Determine the (X, Y) coordinate at the center of the cell enclosing the given text.  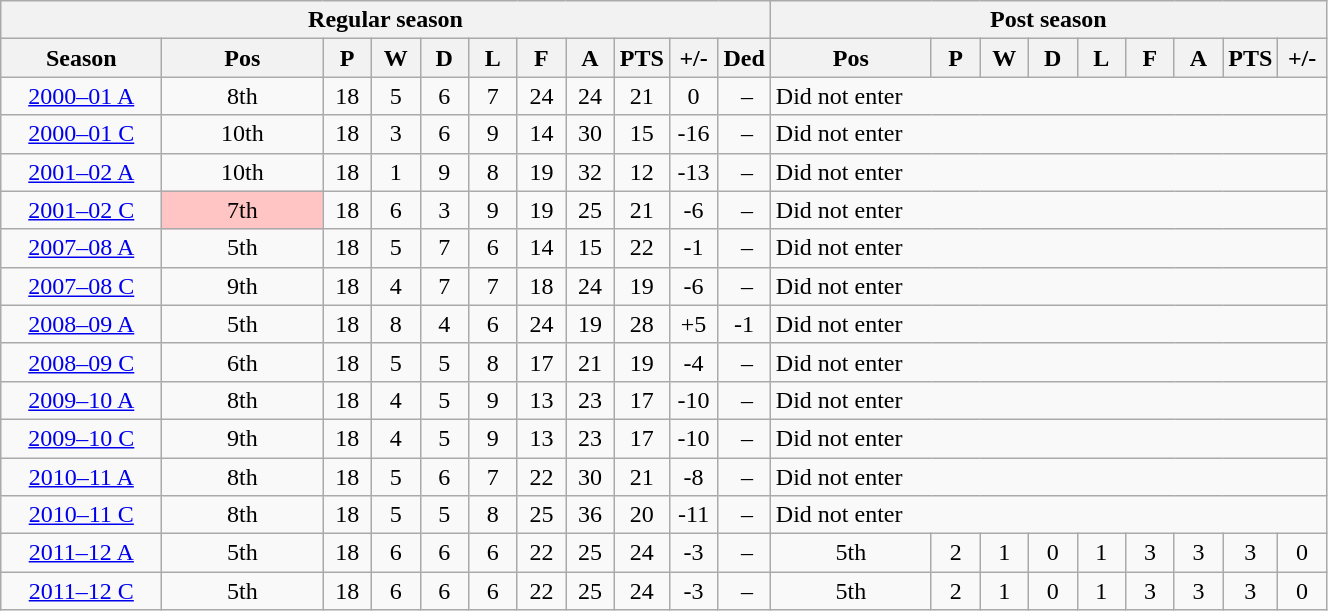
36 (590, 515)
Regular season (386, 20)
-11 (694, 515)
2009–10 C (82, 438)
7th (242, 210)
20 (642, 515)
-4 (694, 362)
28 (642, 324)
6th (242, 362)
Post season (1048, 20)
Ded (744, 58)
12 (642, 172)
2010–11 C (82, 515)
Season (82, 58)
-16 (694, 134)
2001–02 A (82, 172)
2008–09 A (82, 324)
-8 (694, 477)
2008–09 C (82, 362)
2007–08 C (82, 286)
32 (590, 172)
2007–08 A (82, 248)
2000–01 A (82, 96)
2011–12 C (82, 591)
2010–11 A (82, 477)
2009–10 A (82, 400)
2001–02 C (82, 210)
+5 (694, 324)
2000–01 C (82, 134)
-13 (694, 172)
2011–12 A (82, 553)
